Determine the [x, y] coordinate at the center of the cell enclosing the given text.  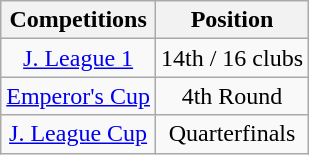
J. League 1 [78, 58]
J. League Cup [78, 134]
Emperor's Cup [78, 96]
Quarterfinals [232, 134]
Competitions [78, 20]
Position [232, 20]
14th / 16 clubs [232, 58]
4th Round [232, 96]
